Provide the [X, Y] coordinate of the cell's center where the given text is located.  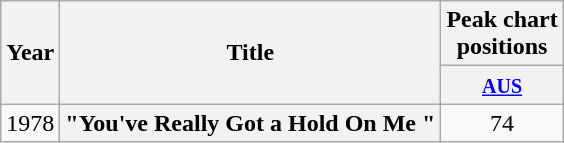
Year [30, 52]
Peak chartpositions [502, 34]
"You've Really Got a Hold On Me " [250, 123]
74 [502, 123]
Title [250, 52]
AUS [502, 85]
1978 [30, 123]
